For the text-containing cell, return its midpoint in (X, Y) coordinate format. 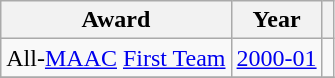
Year (276, 20)
Award (116, 20)
2000-01 (276, 58)
All-MAAC First Team (116, 58)
